Return the (X, Y) coordinate for the center point of the cell that contains the specified text.  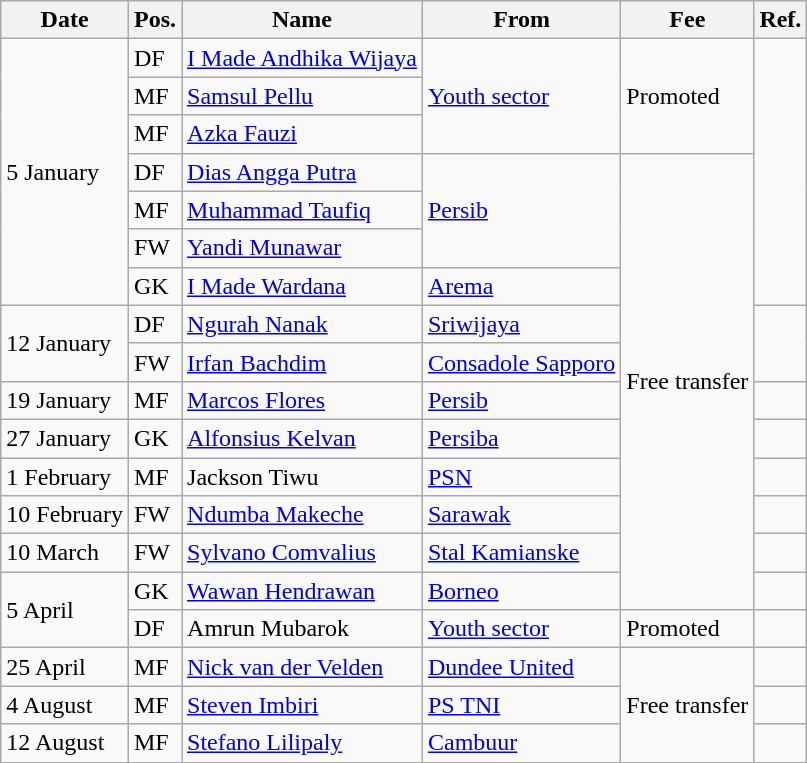
Sriwijaya (521, 324)
From (521, 20)
Nick van der Velden (302, 667)
PSN (521, 477)
Dundee United (521, 667)
Fee (688, 20)
Cambuur (521, 743)
Borneo (521, 591)
1 February (65, 477)
Ndumba Makeche (302, 515)
Jackson Tiwu (302, 477)
Dias Angga Putra (302, 172)
Marcos Flores (302, 400)
Arema (521, 286)
Sarawak (521, 515)
Irfan Bachdim (302, 362)
Consadole Sapporo (521, 362)
Muhammad Taufiq (302, 210)
Ref. (780, 20)
10 February (65, 515)
Date (65, 20)
Stefano Lilipaly (302, 743)
Stal Kamianske (521, 553)
5 January (65, 172)
I Made Wardana (302, 286)
Yandi Munawar (302, 248)
5 April (65, 610)
12 January (65, 343)
25 April (65, 667)
Persiba (521, 438)
Azka Fauzi (302, 134)
PS TNI (521, 705)
4 August (65, 705)
Amrun Mubarok (302, 629)
12 August (65, 743)
Name (302, 20)
Steven Imbiri (302, 705)
Pos. (154, 20)
Sylvano Comvalius (302, 553)
19 January (65, 400)
27 January (65, 438)
Ngurah Nanak (302, 324)
I Made Andhika Wijaya (302, 58)
Samsul Pellu (302, 96)
Alfonsius Kelvan (302, 438)
10 March (65, 553)
Wawan Hendrawan (302, 591)
